Capture the cell that displays the provided text and extract its [X, Y] central coordinate. 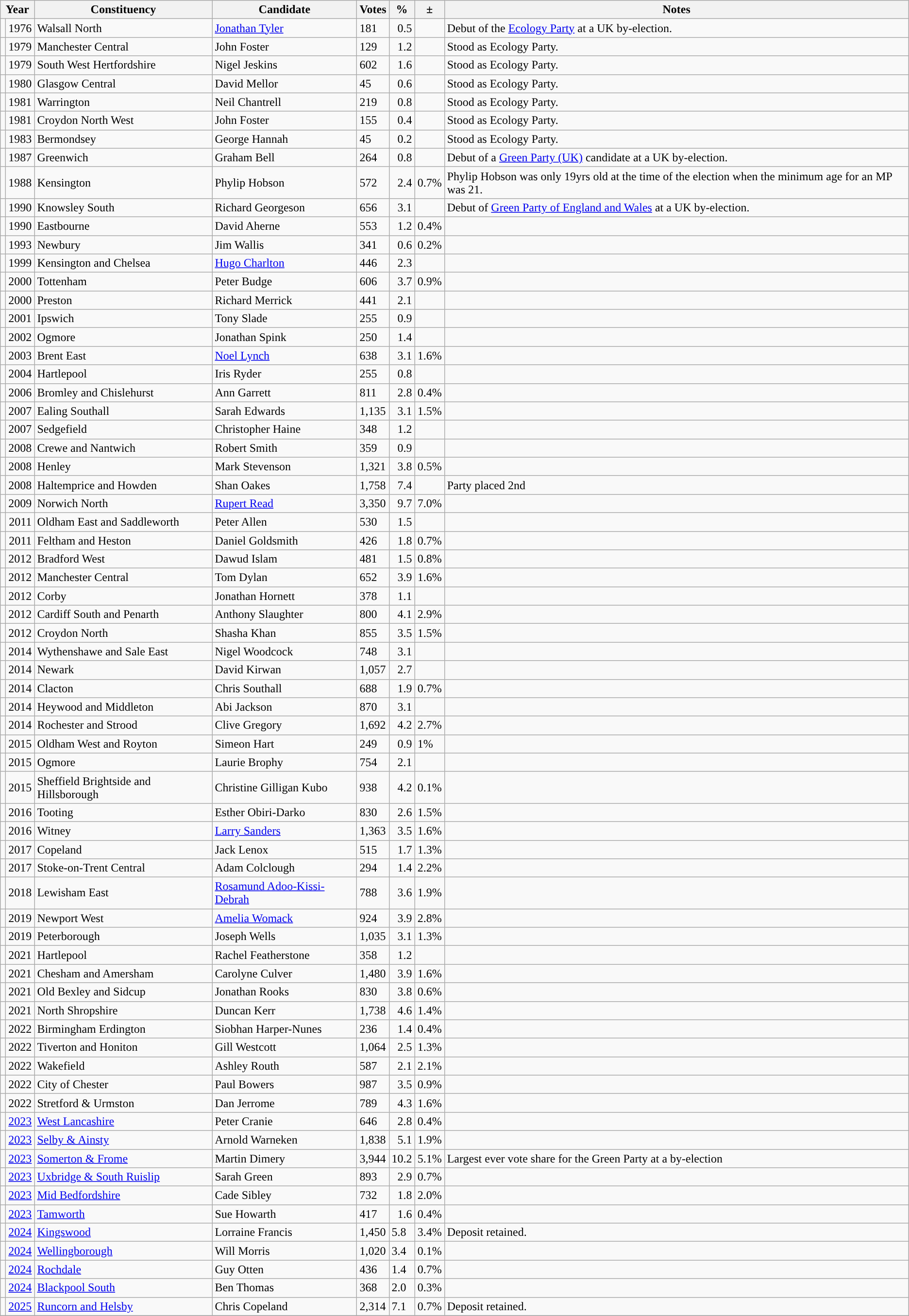
9.7 [402, 503]
0.5 [402, 28]
Henley [123, 466]
606 [373, 282]
Ealing Southall [123, 411]
Feltham and Heston [123, 541]
4.6 [402, 1010]
1.9 [402, 688]
5.8 [402, 1232]
0.3% [429, 1288]
Mid Bedfordshire [123, 1196]
378 [373, 596]
417 [373, 1214]
2.3 [402, 263]
Dawud Islam [285, 559]
Birmingham Erdington [123, 1029]
2009 [20, 503]
7.0% [429, 503]
3.4 [402, 1251]
Lewisham East [123, 893]
Jack Lenox [285, 850]
Jonathan Spink [285, 337]
0.4 [402, 120]
Amelia Womack [285, 918]
Wellingborough [123, 1251]
788 [373, 893]
Sue Howarth [285, 1214]
2006 [20, 393]
553 [373, 226]
368 [373, 1288]
1% [429, 744]
481 [373, 559]
Christopher Haine [285, 429]
David Kirwan [285, 670]
7.1 [402, 1306]
Newbury [123, 244]
Year [17, 10]
264 [373, 157]
3.6 [402, 893]
800 [373, 615]
Wythenshawe and Sale East [123, 651]
Blackpool South [123, 1288]
Rosamund Adoo-Kissi-Debrah [285, 893]
2.7 [402, 670]
987 [373, 1084]
Rochester and Strood [123, 725]
5.1% [429, 1159]
0.6% [429, 992]
748 [373, 651]
2.2% [429, 868]
Largest ever vote share for the Green Party at a by-election [676, 1159]
Witney [123, 831]
Crewe and Nantwich [123, 448]
0.5% [429, 466]
Haltemprice and Howden [123, 485]
924 [373, 918]
1988 [20, 183]
Phylip Hobson [285, 183]
1.1 [402, 596]
2025 [20, 1306]
1,057 [373, 670]
Copeland [123, 850]
1.4% [429, 1010]
Eastbourne [123, 226]
426 [373, 541]
688 [373, 688]
Adam Colclough [285, 868]
Will Morris [285, 1251]
Debut of Green Party of England and Wales at a UK by-election. [676, 207]
1,020 [373, 1251]
Tamworth [123, 1214]
David Aherne [285, 226]
1,758 [373, 485]
Uxbridge & South Ruislip [123, 1177]
% [402, 10]
Peter Cranie [285, 1121]
Selby & Ainsty [123, 1140]
Duncan Kerr [285, 1010]
City of Chester [123, 1084]
Iris Ryder [285, 374]
Greenwich [123, 157]
Heywood and Middleton [123, 707]
Laurie Brophy [285, 762]
Gill Westcott [285, 1047]
7.4 [402, 485]
Lorraine Francis [285, 1232]
Esther Obiri-Darko [285, 812]
1,064 [373, 1047]
2.4 [402, 183]
Paul Bowers [285, 1084]
2.9% [429, 615]
2.1% [429, 1066]
± [429, 10]
Anthony Slaughter [285, 615]
181 [373, 28]
Chesham and Amersham [123, 974]
Mark Stevenson [285, 466]
250 [373, 337]
Peter Allen [285, 522]
Martin Dimery [285, 1159]
Croydon North [123, 633]
3.7 [402, 282]
1,480 [373, 974]
2.9 [402, 1177]
Daniel Goldsmith [285, 541]
1999 [20, 263]
587 [373, 1066]
Corby [123, 596]
646 [373, 1121]
219 [373, 102]
Carolyne Culver [285, 974]
129 [373, 47]
South West Hertfordshire [123, 65]
2004 [20, 374]
236 [373, 1029]
Newark [123, 670]
Ann Garrett [285, 393]
1,363 [373, 831]
2.7% [429, 725]
2.6 [402, 812]
Rochdale [123, 1269]
Phylip Hobson was only 19yrs old at the time of the election when the minimum age for an MP was 21. [676, 183]
Constituency [123, 10]
Robert Smith [285, 448]
789 [373, 1103]
732 [373, 1196]
2.0% [429, 1196]
754 [373, 762]
359 [373, 448]
Sedgefield [123, 429]
Ipswich [123, 319]
Norwich North [123, 503]
Jim Wallis [285, 244]
10.2 [402, 1159]
3.4% [429, 1232]
Peter Budge [285, 282]
1,035 [373, 937]
Cardiff South and Penarth [123, 615]
1,450 [373, 1232]
Tiverton and Honiton [123, 1047]
Chris Copeland [285, 1306]
Kingswood [123, 1232]
Wakefield [123, 1066]
Sheffield Brightside and Hillsborough [123, 787]
1.7 [402, 850]
602 [373, 65]
855 [373, 633]
Preston [123, 300]
Brent East [123, 356]
Bermondsey [123, 139]
2,314 [373, 1306]
Votes [373, 10]
Tom Dylan [285, 578]
Newport West [123, 918]
Richard Merrick [285, 300]
938 [373, 787]
572 [373, 183]
1,838 [373, 1140]
Clacton [123, 688]
Ben Thomas [285, 1288]
893 [373, 1177]
Kensington [123, 183]
Knowsley South [123, 207]
1,692 [373, 725]
Richard Georgeson [285, 207]
4.1 [402, 615]
Siobhan Harper-Nunes [285, 1029]
Kensington and Chelsea [123, 263]
Guy Otten [285, 1269]
Shan Oakes [285, 485]
Tottenham [123, 282]
Christine Gilligan Kubo [285, 787]
436 [373, 1269]
Larry Sanders [285, 831]
870 [373, 707]
348 [373, 429]
4.3 [402, 1103]
1,738 [373, 1010]
1987 [20, 157]
1980 [20, 84]
Candidate [285, 10]
Simeon Hart [285, 744]
2001 [20, 319]
0.8% [429, 559]
3,350 [373, 503]
Jonathan Rooks [285, 992]
652 [373, 578]
530 [373, 522]
Tooting [123, 812]
Oldham West and Royton [123, 744]
Party placed 2nd [676, 485]
Runcorn and Helsby [123, 1306]
Old Bexley and Sidcup [123, 992]
0.2% [429, 244]
358 [373, 955]
638 [373, 356]
Bromley and Chislehurst [123, 393]
441 [373, 300]
Stoke-on-Trent Central [123, 868]
2.5 [402, 1047]
Cade Sibley [285, 1196]
249 [373, 744]
1993 [20, 244]
Debut of a Green Party (UK) candidate at a UK by-election. [676, 157]
341 [373, 244]
446 [373, 263]
2002 [20, 337]
Neil Chantrell [285, 102]
Joseph Wells [285, 937]
Croydon North West [123, 120]
Jonathan Tyler [285, 28]
1,321 [373, 466]
Rupert Read [285, 503]
Tony Slade [285, 319]
Jonathan Hornett [285, 596]
Rachel Featherstone [285, 955]
2018 [20, 893]
Nigel Woodcock [285, 651]
Debut of the Ecology Party at a UK by-election. [676, 28]
294 [373, 868]
Peterborough [123, 937]
Notes [676, 10]
Walsall North [123, 28]
Bradford West [123, 559]
Dan Jerrome [285, 1103]
2.0 [402, 1288]
2.8% [429, 918]
811 [373, 393]
George Hannah [285, 139]
Sarah Edwards [285, 411]
0.2 [402, 139]
656 [373, 207]
Nigel Jeskins [285, 65]
North Shropshire [123, 1010]
David Mellor [285, 84]
155 [373, 120]
Oldham East and Saddleworth [123, 522]
Glasgow Central [123, 84]
Stretford & Urmston [123, 1103]
5.1 [402, 1140]
Hugo Charlton [285, 263]
Noel Lynch [285, 356]
1976 [20, 28]
West Lancashire [123, 1121]
Arnold Warneken [285, 1140]
Chris Southall [285, 688]
1983 [20, 139]
Sarah Green [285, 1177]
3,944 [373, 1159]
Graham Bell [285, 157]
Ashley Routh [285, 1066]
Clive Gregory [285, 725]
Shasha Khan [285, 633]
Warrington [123, 102]
1,135 [373, 411]
2003 [20, 356]
Somerton & Frome [123, 1159]
Abi Jackson [285, 707]
515 [373, 850]
